Locate the cell with the specified text and output its (X, Y) center coordinate. 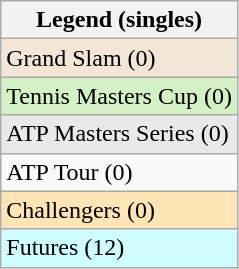
Legend (singles) (120, 20)
Tennis Masters Cup (0) (120, 96)
Grand Slam (0) (120, 58)
ATP Masters Series (0) (120, 134)
Futures (12) (120, 248)
Challengers (0) (120, 210)
ATP Tour (0) (120, 172)
